From the cell containing the given text, extract its center point as (x, y) coordinate. 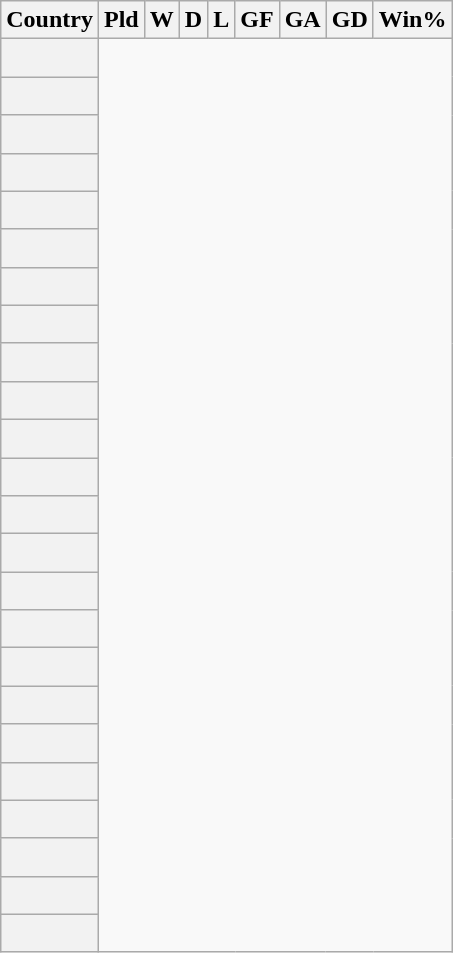
Win% (412, 20)
Country (50, 20)
W (162, 20)
GF (257, 20)
D (193, 20)
L (222, 20)
Pld (121, 20)
GD (350, 20)
GA (302, 20)
